Find where the given text appears and provide that cell's center as (x, y) coordinate. 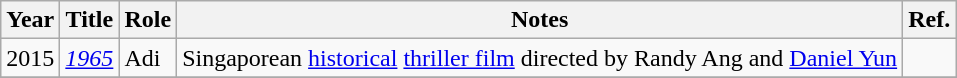
Adi (148, 58)
Role (148, 20)
1965 (90, 58)
2015 (30, 58)
Notes (540, 20)
Ref. (930, 20)
Singaporean historical thriller film directed by Randy Ang and Daniel Yun (540, 58)
Year (30, 20)
Title (90, 20)
